Find where the given text appears and provide that cell's center as [x, y] coordinate. 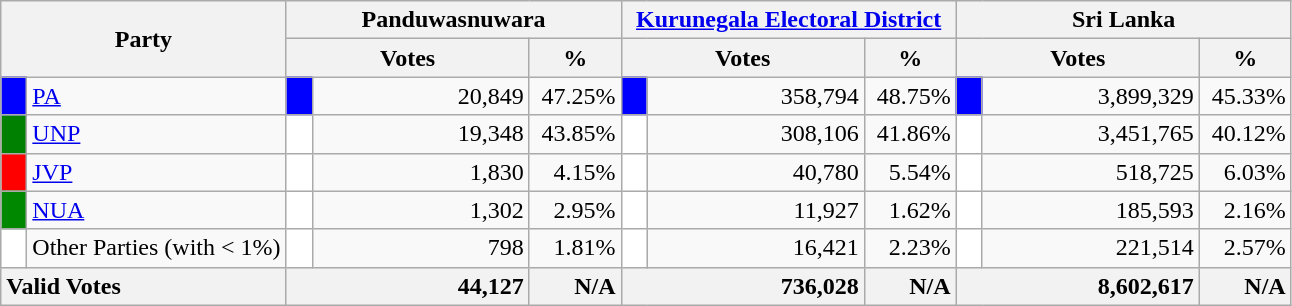
1.62% [910, 210]
45.33% [1245, 96]
736,028 [742, 286]
Panduwasnuwara [454, 20]
UNP [156, 134]
2.95% [575, 210]
518,725 [1090, 172]
3,899,329 [1090, 96]
2.57% [1245, 248]
8,602,617 [1078, 286]
NUA [156, 210]
41.86% [910, 134]
JVP [156, 172]
11,927 [756, 210]
798 [420, 248]
2.23% [910, 248]
19,348 [420, 134]
43.85% [575, 134]
1,830 [420, 172]
185,593 [1090, 210]
4.15% [575, 172]
2.16% [1245, 210]
358,794 [756, 96]
Party [144, 39]
47.25% [575, 96]
Sri Lanka [1124, 20]
PA [156, 96]
1,302 [420, 210]
44,127 [408, 286]
48.75% [910, 96]
221,514 [1090, 248]
1.81% [575, 248]
16,421 [756, 248]
20,849 [420, 96]
Valid Votes [144, 286]
Kurunegala Electoral District [788, 20]
40.12% [1245, 134]
6.03% [1245, 172]
3,451,765 [1090, 134]
Other Parties (with < 1%) [156, 248]
40,780 [756, 172]
308,106 [756, 134]
5.54% [910, 172]
